Extract the [x, y] coordinate from the center of the cell holding the provided text.  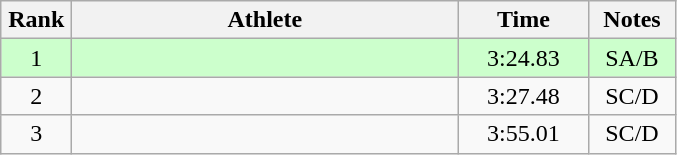
3:27.48 [524, 96]
3:24.83 [524, 58]
2 [36, 96]
1 [36, 58]
3:55.01 [524, 134]
3 [36, 134]
Notes [632, 20]
Time [524, 20]
Athlete [265, 20]
SA/B [632, 58]
Rank [36, 20]
